Determine the [X, Y] coordinate at the center of the cell enclosing the given text.  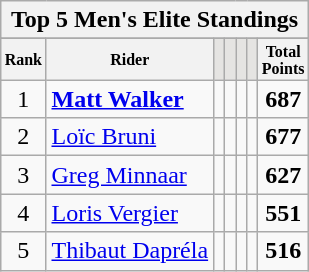
Thibaut Dapréla [130, 251]
516 [284, 251]
5 [24, 251]
627 [284, 175]
1 [24, 99]
Rank [24, 60]
TotalPoints [284, 60]
Matt Walker [130, 99]
Loïc Bruni [130, 137]
677 [284, 137]
3 [24, 175]
687 [284, 99]
Top 5 Men's Elite Standings [155, 20]
4 [24, 213]
551 [284, 213]
Rider [130, 60]
Loris Vergier [130, 213]
Greg Minnaar [130, 175]
2 [24, 137]
